Return (x, y) of the center of cell containing provided text 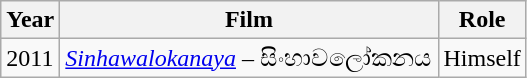
Himself (482, 58)
2011 (30, 58)
Year (30, 20)
Sinhawalokanaya – සිංහාවලෝකනය (249, 58)
Film (249, 20)
Role (482, 20)
